Extract the (x, y) coordinate from the center of the cell holding the provided text.  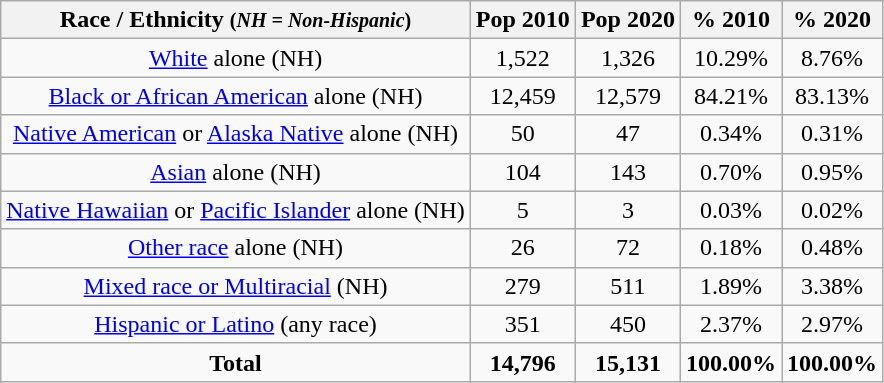
Pop 2020 (628, 20)
White alone (NH) (236, 58)
72 (628, 248)
104 (522, 172)
279 (522, 286)
3 (628, 210)
10.29% (730, 58)
351 (522, 324)
511 (628, 286)
50 (522, 134)
450 (628, 324)
0.34% (730, 134)
Mixed race or Multiracial (NH) (236, 286)
Asian alone (NH) (236, 172)
8.76% (832, 58)
26 (522, 248)
Pop 2010 (522, 20)
0.48% (832, 248)
0.03% (730, 210)
Race / Ethnicity (NH = Non-Hispanic) (236, 20)
47 (628, 134)
2.97% (832, 324)
3.38% (832, 286)
0.70% (730, 172)
84.21% (730, 96)
Other race alone (NH) (236, 248)
12,579 (628, 96)
0.18% (730, 248)
2.37% (730, 324)
% 2020 (832, 20)
Black or African American alone (NH) (236, 96)
Native American or Alaska Native alone (NH) (236, 134)
1,522 (522, 58)
0.02% (832, 210)
% 2010 (730, 20)
0.31% (832, 134)
14,796 (522, 362)
1.89% (730, 286)
15,131 (628, 362)
Hispanic or Latino (any race) (236, 324)
5 (522, 210)
0.95% (832, 172)
83.13% (832, 96)
143 (628, 172)
12,459 (522, 96)
1,326 (628, 58)
Native Hawaiian or Pacific Islander alone (NH) (236, 210)
Total (236, 362)
